Scan for the cell matching the given text and deliver its (x, y) coordinate at center. 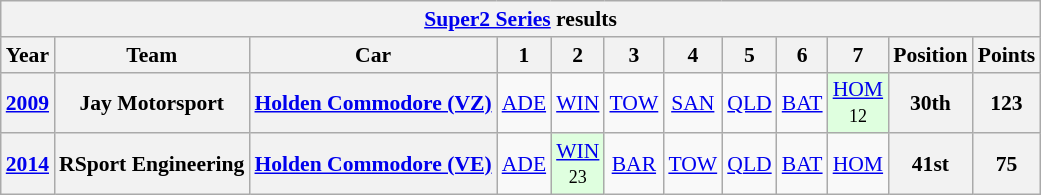
Points (1007, 55)
7 (858, 55)
2014 (28, 164)
41st (930, 164)
Year (28, 55)
RSport Engineering (152, 164)
SAN (692, 102)
Holden Commodore (VE) (372, 164)
Super2 Series results (521, 19)
2009 (28, 102)
WIN23 (578, 164)
HOM12 (858, 102)
5 (749, 55)
1 (524, 55)
Position (930, 55)
30th (930, 102)
Team (152, 55)
2 (578, 55)
Car (372, 55)
3 (634, 55)
6 (802, 55)
4 (692, 55)
75 (1007, 164)
BAR (634, 164)
123 (1007, 102)
WIN (578, 102)
HOM (858, 164)
Jay Motorsport (152, 102)
Holden Commodore (VZ) (372, 102)
